Identify which cell holds the provided text, then report its [x, y] central coordinate. 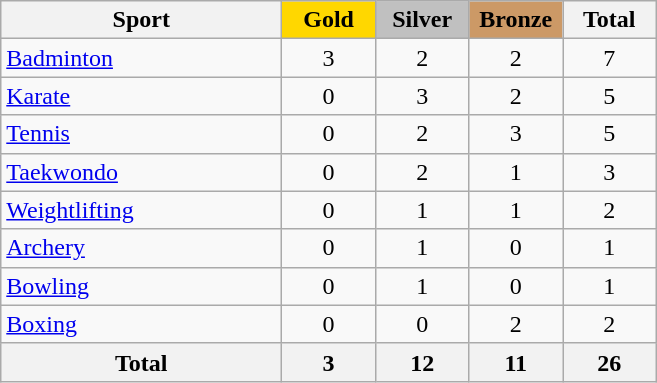
Tennis [142, 134]
Sport [142, 20]
26 [609, 362]
12 [422, 362]
11 [516, 362]
Karate [142, 96]
Weightlifting [142, 210]
7 [609, 58]
Bowling [142, 286]
Silver [422, 20]
Bronze [516, 20]
Gold [329, 20]
Boxing [142, 324]
Archery [142, 248]
Taekwondo [142, 172]
Badminton [142, 58]
